Identify which cell holds the provided text, then report its (x, y) central coordinate. 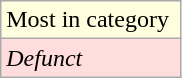
Defunct (91, 58)
Most in category (91, 20)
